Identify which cell holds the provided text, then report its [X, Y] central coordinate. 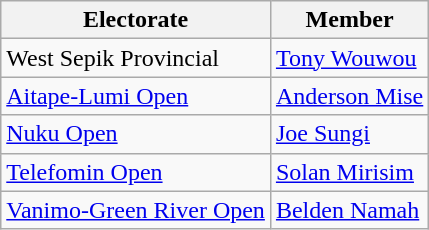
Aitape-Lumi Open [136, 96]
Tony Wouwou [349, 58]
West Sepik Provincial [136, 58]
Joe Sungi [349, 134]
Solan Mirisim [349, 172]
Anderson Mise [349, 96]
Vanimo-Green River Open [136, 210]
Electorate [136, 20]
Nuku Open [136, 134]
Member [349, 20]
Telefomin Open [136, 172]
Belden Namah [349, 210]
